Pinpoint the cell where the given text exists, returning its [x, y] midpoint coordinate. 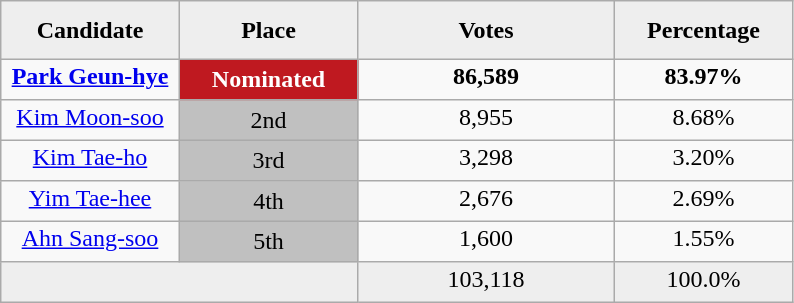
5th [268, 241]
Ahn Sang-soo [90, 241]
Yim Tae-hee [90, 201]
Kim Moon-soo [90, 120]
Percentage [703, 30]
2.69% [703, 201]
1.55% [703, 241]
100.0% [703, 282]
3rd [268, 160]
Votes [486, 30]
Park Geun-hye [90, 79]
2,676 [486, 201]
3.20% [703, 160]
3,298 [486, 160]
8.68% [703, 120]
Nominated [268, 79]
8,955 [486, 120]
86,589 [486, 79]
2nd [268, 120]
83.97% [703, 79]
Place [268, 30]
1,600 [486, 241]
Kim Tae-ho [90, 160]
103,118 [486, 282]
Candidate [90, 30]
4th [268, 201]
